Provide the (X, Y) coordinate of the cell's center where the given text is located.  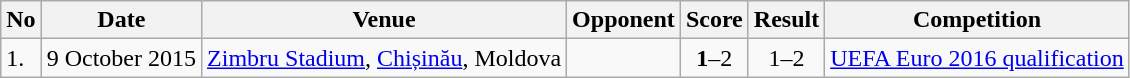
Score (714, 20)
Opponent (624, 20)
Result (786, 20)
9 October 2015 (121, 58)
Competition (978, 20)
UEFA Euro 2016 qualification (978, 58)
No (21, 20)
Date (121, 20)
1. (21, 58)
Zimbru Stadium, Chișinău, Moldova (384, 58)
Venue (384, 20)
